Find where the given text appears and provide that cell's center as [x, y] coordinate. 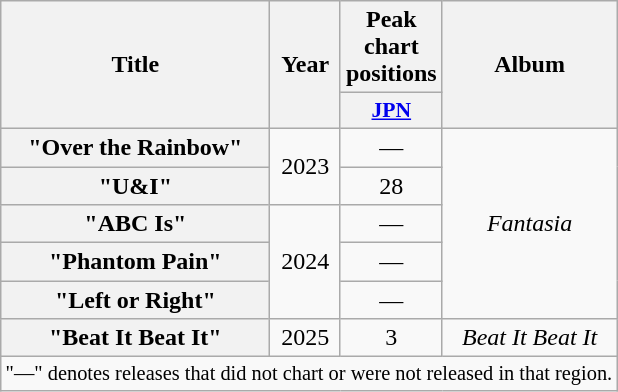
"U&I" [136, 185]
Fantasia [530, 223]
"Left or Right" [136, 300]
Title [136, 65]
2024 [306, 262]
2023 [306, 166]
JPN [391, 111]
3 [391, 338]
"—" denotes releases that did not chart or were not released in that region. [309, 374]
Album [530, 65]
"Beat It Beat It" [136, 338]
Peak chart positions [391, 47]
"Phantom Pain" [136, 262]
28 [391, 185]
"ABC Is" [136, 224]
Year [306, 65]
2025 [306, 338]
"Over the Rainbow" [136, 147]
Beat It Beat It [530, 338]
